Determine the (X, Y) coordinate at the center of the cell enclosing the given text.  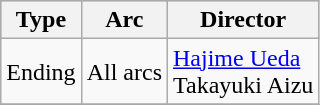
Director (244, 20)
Arc (124, 20)
All arcs (124, 72)
Hajime UedaTakayuki Aizu (244, 72)
Type (41, 20)
Ending (41, 72)
